Locate the cell with the specified text and output its (X, Y) center coordinate. 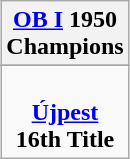
OB I 1950Champions (65, 34)
Újpest16th Title (65, 112)
